Determine the (x, y) coordinate at the center of the cell enclosing the given text.  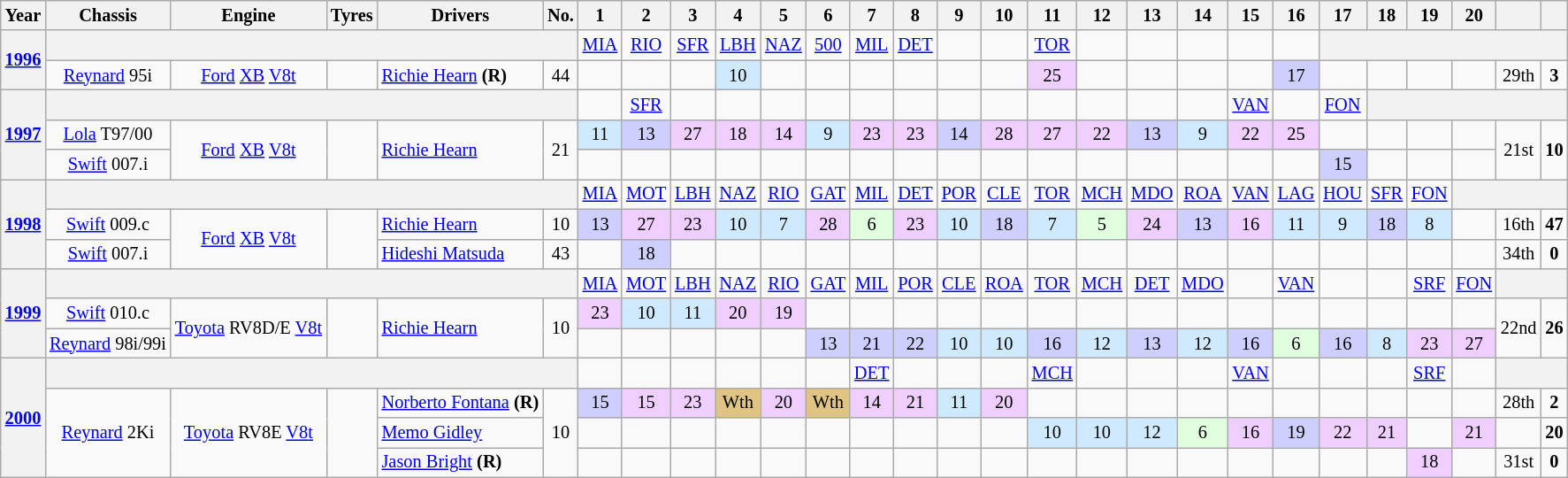
2000 (23, 418)
28th (1518, 403)
Chassis (108, 15)
22nd (1518, 328)
1998 (23, 223)
Swift 010.c (108, 313)
34th (1518, 254)
Lola T97/00 (108, 135)
16th (1518, 224)
31st (1518, 462)
Memo Gidley (460, 433)
Toyota RV8E V8t (249, 432)
No. (561, 15)
Reynard 95i (108, 75)
44 (561, 75)
24 (1151, 224)
1999 (23, 313)
Reynard 2Ki (108, 432)
LAG (1296, 194)
Drivers (460, 15)
1 (600, 15)
1996 (23, 60)
Reynard 98i/99i (108, 343)
29th (1518, 75)
Jason Bright (R) (460, 462)
Tyres (352, 15)
Engine (249, 15)
Hideshi Matsuda (460, 254)
Swift 009.c (108, 224)
Toyota RV8D/E V8t (249, 328)
Richie Hearn (R) (460, 75)
47 (1554, 224)
26 (1554, 328)
Year (23, 15)
1997 (23, 135)
4 (738, 15)
HOU (1342, 194)
43 (561, 254)
500 (828, 45)
Norberto Fontana (R) (460, 403)
21st (1518, 149)
